Determine the [x, y] coordinate at the center of the cell enclosing the given text.  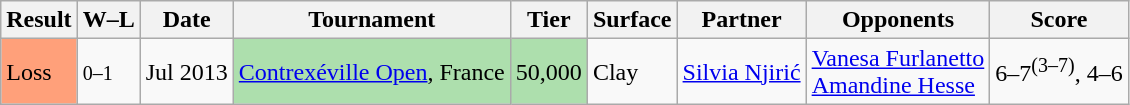
W–L [108, 20]
6–7(3–7), 4–6 [1059, 72]
Clay [632, 72]
Contrexéville Open, France [372, 72]
Silvia Njirić [742, 72]
Result [39, 20]
50,000 [548, 72]
Date [186, 20]
Surface [632, 20]
Partner [742, 20]
Tier [548, 20]
Tournament [372, 20]
Jul 2013 [186, 72]
Vanesa Furlanetto Amandine Hesse [898, 72]
Loss [39, 72]
Opponents [898, 20]
Score [1059, 20]
0–1 [108, 72]
